From the cell containing the given text, extract its center point as (X, Y) coordinate. 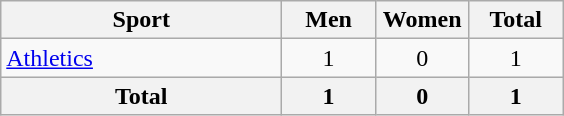
Men (329, 20)
Sport (142, 20)
Athletics (142, 58)
Women (422, 20)
